Determine the [X, Y] coordinate at the center of the cell enclosing the given text.  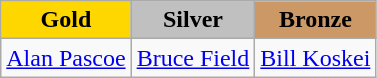
Silver [193, 20]
Bronze [316, 20]
Bill Koskei [316, 58]
Bruce Field [193, 58]
Alan Pascoe [66, 58]
Gold [66, 20]
